Scan for the cell matching the given text and deliver its [X, Y] coordinate at center. 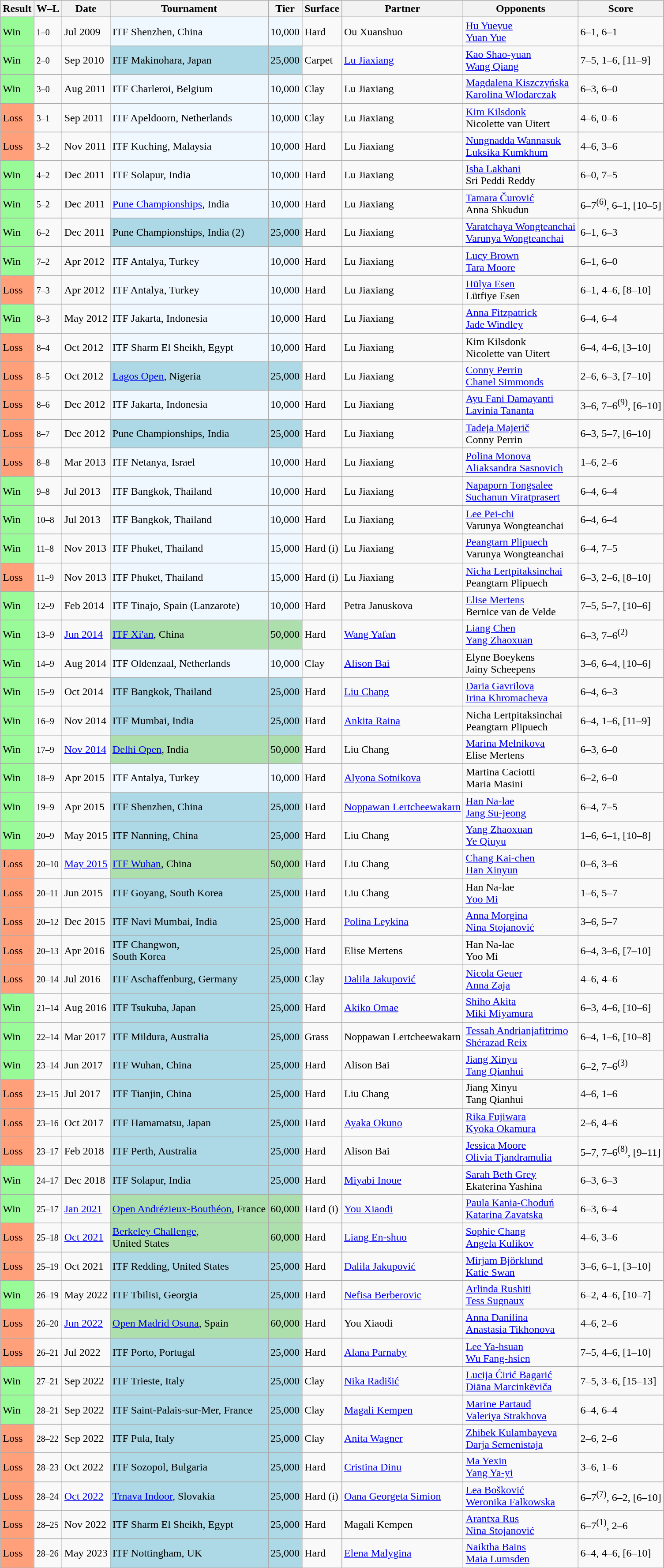
Alana Parnaby [402, 1352]
6–7(7), 6–2, [6–10] [621, 1496]
ITF Oldenzaal, Netherlands [189, 663]
23–17 [48, 1151]
6–3, 2–6, [8–10] [621, 577]
Polina Monova Aliaksandra Sasnovich [521, 463]
Ma Yexin Yang Ya-yi [521, 1467]
ITF Charleroi, Belgium [189, 89]
26–19 [48, 1295]
ITF Goyang, South Korea [189, 893]
Anita Wagner [402, 1439]
ITF Xi'an, China [189, 635]
6–7(1), 2–6 [621, 1524]
Ayu Fani Damayanti Lavinia Tananta [521, 405]
3–6, 6–1, [3–10] [621, 1266]
Lee Ya-hsuan Wu Fang-hsien [521, 1352]
7–3 [48, 290]
13–9 [48, 635]
8–5 [48, 376]
3–6, 6–4, [10–6] [621, 663]
May 2023 [86, 1553]
Kao Shao-yuan Wang Qiang [521, 60]
6–1, 4–6, [8–10] [621, 290]
1–6, 5–7 [621, 893]
3–6, 5–7 [621, 921]
6–2, 6–0 [621, 778]
11–9 [48, 577]
6–2, 4–6, [10–7] [621, 1295]
Elise Mertens Bernice van de Velde [521, 605]
ITF Redding, United States [189, 1266]
25–18 [48, 1237]
Petra Januskova [402, 605]
Yang Zhaoxuan Ye Qiuyu [521, 836]
Tier [285, 9]
ITF Tbilisi, Georgia [189, 1295]
Surface [322, 9]
Jun 2017 [86, 1065]
Jessica Moore Olivia Tjandramulia [521, 1151]
2–6, 6–3, [7–10] [621, 376]
Lucija Ćirić Bagarić Diāna Marcinkēviča [521, 1381]
Mirjam Björklund Katie Swan [521, 1266]
0–6, 3–6 [621, 864]
May 2022 [86, 1295]
6–4, 4–6, [6–10] [621, 1553]
Elyne Boeykens Jainy Scheepens [521, 663]
ITF Aschaffenburg, Germany [189, 979]
Marine Partaud Valeriya Strakhova [521, 1410]
1–6, 6–1, [10–8] [621, 836]
Result [17, 9]
4–6, 0–6 [621, 117]
Lee Pei-chi Varunya Wongteanchai [521, 520]
17–9 [48, 749]
5–2 [48, 204]
Jun 2015 [86, 893]
28–23 [48, 1467]
4–6, 4–6 [621, 979]
Liang Chen Yang Zhaoxuan [521, 635]
11–8 [48, 548]
10–8 [48, 520]
6–3, 6–4 [621, 1208]
22–14 [48, 1036]
ITF Pula, Italy [189, 1439]
ITF Mildura, Australia [189, 1036]
Jun 2014 [86, 635]
6–4, 1–6, [10–8] [621, 1036]
ITF Perth, Australia [189, 1151]
26–20 [48, 1324]
4–6, 2–6 [621, 1324]
Carpet [322, 60]
Lucy Brown Tara Moore [521, 261]
Naiktha Bains Maia Lumsden [521, 1553]
Jan 2021 [86, 1208]
Trnava Indoor, Slovakia [189, 1496]
Tournament [189, 9]
28–26 [48, 1553]
Anna Morgina Nina Stojanović [521, 921]
Jun 2022 [86, 1324]
Elena Malygina [402, 1553]
Marina Melnikova Elise Mertens [521, 749]
ITF Nottingham, UK [189, 1553]
Martina Caciotti Maria Masini [521, 778]
ITF Apeldoorn, Netherlands [189, 117]
6–2, 7–6(3) [621, 1065]
Varatchaya Wongteanchai Varunya Wongteanchai [521, 232]
15–9 [48, 692]
ITF Navi Mumbai, India [189, 921]
18–9 [48, 778]
3–2 [48, 147]
8–8 [48, 463]
Nov 2011 [86, 147]
25–17 [48, 1208]
5–7, 7–6(8), [9–11] [621, 1151]
Tadeja Majerič Conny Perrin [521, 433]
6–3, 4–6, [10–6] [621, 1008]
ITF Tianjin, China [189, 1094]
25–19 [48, 1266]
28–24 [48, 1496]
Feb 2014 [86, 605]
ITF Tinajo, Spain (Lanzarote) [189, 605]
Peangtarn Plipuech Varunya Wongteanchai [521, 548]
6–2 [48, 232]
Pune Championships, India (2) [189, 232]
4–6, 1–6 [621, 1094]
20–10 [48, 864]
Ankita Raina [402, 720]
3–6, 7–6(9), [6–10] [621, 405]
3–0 [48, 89]
20–14 [48, 979]
6–1, 6–3 [621, 232]
Lea Bošković Weronika Falkowska [521, 1496]
Lagos Open, Nigeria [189, 376]
7–5, 3–6, [15–13] [621, 1381]
3–1 [48, 117]
Polina Leykina [402, 921]
Feb 2018 [86, 1151]
Oct 2014 [86, 692]
2–6, 4–6 [621, 1123]
Sep 2010 [86, 60]
6–7(6), 6–1, [10–5] [621, 204]
Dec 2018 [86, 1180]
9–8 [48, 491]
6–4, 3–6, [7–10] [621, 951]
ITF Makinohara, Japan [189, 60]
28–21 [48, 1410]
May 2012 [86, 319]
Akiko Omae [402, 1008]
8–6 [48, 405]
Zhibek Kulambayeva Darja Semenistaja [521, 1439]
Jul 2016 [86, 979]
Jul 2022 [86, 1352]
ITF Mumbai, India [189, 720]
8–7 [48, 433]
6–4, 6–3 [621, 692]
1–6, 2–6 [621, 463]
6–0, 7–5 [621, 175]
Liang En-shuo [402, 1237]
6–1, 6–1 [621, 32]
27–21 [48, 1381]
ITF Sozopol, Bulgaria [189, 1467]
Miyabi Inoue [402, 1180]
Sophie Chang Angela Kulikov [521, 1237]
24–17 [48, 1180]
ITF Porto, Portugal [189, 1352]
Nika Radišić [402, 1381]
Berkeley Challenge, United States [189, 1237]
28–25 [48, 1524]
3–6, 1–6 [621, 1467]
16–9 [48, 720]
Hu Yueyue Yuan Yue [521, 32]
6–4, 1–6, [11–9] [621, 720]
Delhi Open, India [189, 749]
Han Na-lae Jang Su-jeong [521, 807]
2–6, 2–6 [621, 1439]
Elise Mertens [402, 951]
20–11 [48, 893]
Wang Yafan [402, 635]
Shiho Akita Miki Miyamura [521, 1008]
ITF Kuching, Malaysia [189, 147]
Nefisa Berberovic [402, 1295]
Alyona Sotnikova [402, 778]
8–3 [48, 319]
6–3, 7–6(2) [621, 635]
Apr 2016 [86, 951]
Grass [322, 1036]
ITF Nanning, China [189, 836]
Opponents [521, 9]
Partner [402, 9]
Nungnadda Wannasuk Luksika Kumkhum [521, 147]
23–16 [48, 1123]
4–2 [48, 175]
Aug 2011 [86, 89]
Sep 2011 [86, 117]
Daria Gavrilova Irina Khromacheva [521, 692]
7–5, 4–6, [1–10] [621, 1352]
Hülya Esen Lütfiye Esen [521, 290]
2–0 [48, 60]
ITF Tsukuba, Japan [189, 1008]
26–21 [48, 1352]
Aug 2014 [86, 663]
Dec 2015 [86, 921]
ITF Trieste, Italy [189, 1381]
Mar 2017 [86, 1036]
ITF Changwon, South Korea [189, 951]
Paula Kania-Choduń Katarina Zavatska [521, 1208]
ITF Hamamatsu, Japan [189, 1123]
Ayaka Okuno [402, 1123]
23–14 [48, 1065]
Conny Perrin Chanel Simmonds [521, 376]
20–12 [48, 921]
Score [621, 9]
Oana Georgeta Simion [402, 1496]
Sarah Beth Grey Ekaterina Yashina [521, 1180]
Open Madrid Osuna, Spain [189, 1324]
Nov 2022 [86, 1524]
W–L [48, 9]
Chang Kai-chen Han Xinyun [521, 864]
Rika Fujiwara Kyoka Okamura [521, 1123]
Magdalena Kiszczyńska Karolina Wlodarczak [521, 89]
Isha Lakhani Sri Peddi Reddy [521, 175]
12–9 [48, 605]
28–22 [48, 1439]
ITF Netanya, Israel [189, 463]
7–5, 1–6, [11–9] [621, 60]
Jul 2017 [86, 1094]
8–4 [48, 347]
Open Andrézieux-Bouthéon, France [189, 1208]
Anna Danilina Anastasia Tikhonova [521, 1324]
Jul 2009 [86, 32]
7–2 [48, 261]
ITF Saint-Palais-sur-Mer, France [189, 1410]
21–14 [48, 1008]
Aug 2016 [86, 1008]
Napaporn Tongsalee Suchanun Viratprasert [521, 491]
Mar 2013 [86, 463]
Arlinda Rushiti Tess Sugnaux [521, 1295]
Tessah Andrianjafitrimo Shérazad Reix [521, 1036]
6–3, 5–7, [6–10] [621, 433]
14–9 [48, 663]
Nicola Geuer Anna Zaja [521, 979]
19–9 [48, 807]
6–1, 6–0 [621, 261]
Arantxa Rus Nina Stojanović [521, 1524]
6–3, 6–3 [621, 1180]
Date [86, 9]
20–13 [48, 951]
Cristina Dinu [402, 1467]
Ou Xuanshuo [402, 32]
7–5, 5–7, [10–6] [621, 605]
6–4, 4–6, [3–10] [621, 347]
20–9 [48, 836]
Anna Fitzpatrick Jade Windley [521, 319]
1–0 [48, 32]
23–15 [48, 1094]
Tamara Čurović Anna Shkudun [521, 204]
Oct 2017 [86, 1123]
